Determine the (x, y) coordinate at the center of the cell enclosing the given text.  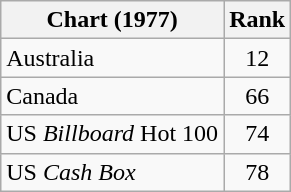
US Cash Box (112, 172)
Rank (258, 20)
12 (258, 58)
78 (258, 172)
Australia (112, 58)
66 (258, 96)
74 (258, 134)
US Billboard Hot 100 (112, 134)
Canada (112, 96)
Chart (1977) (112, 20)
